For the text-containing cell, return its midpoint in [x, y] coordinate format. 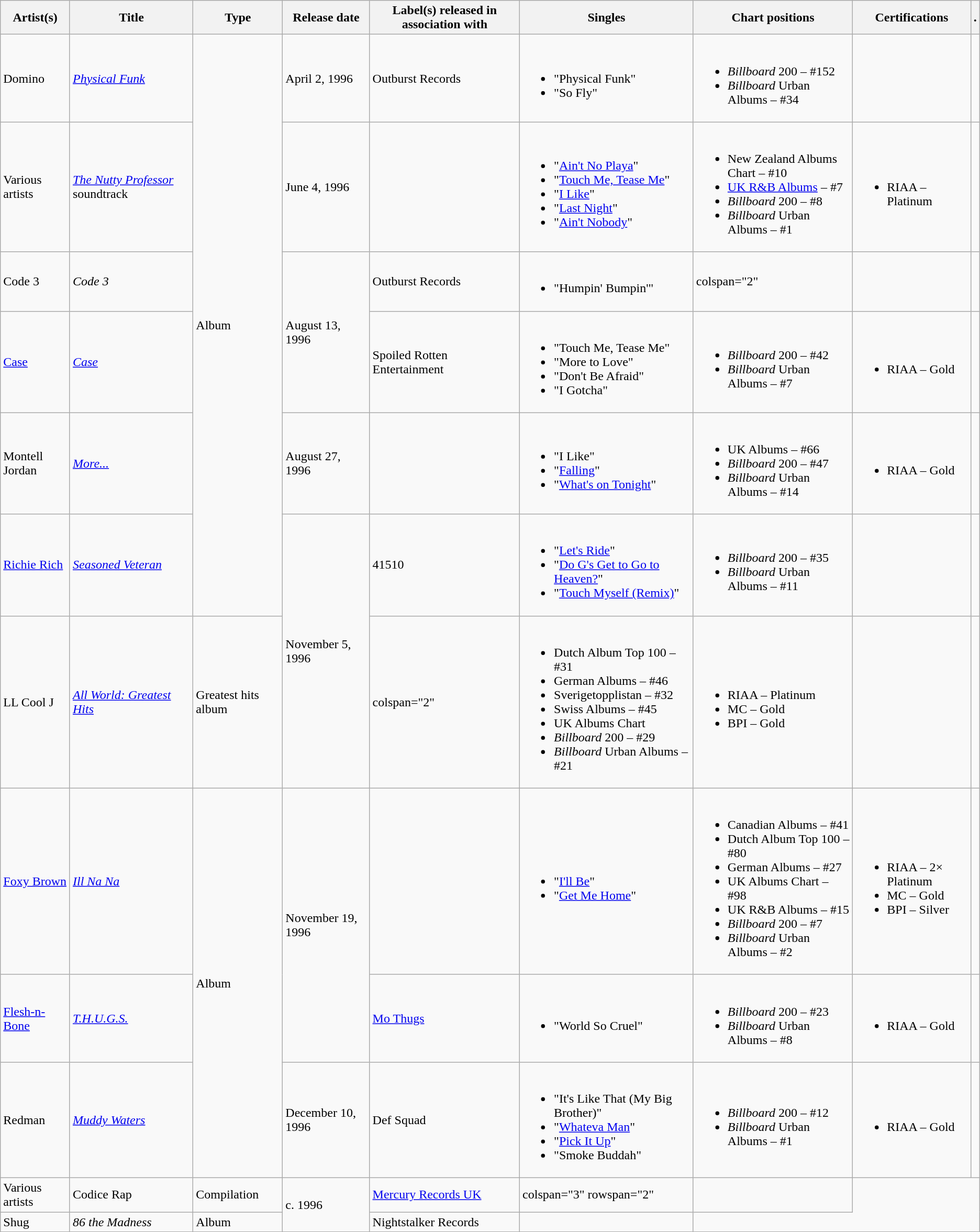
All World: Greatest Hits [131, 702]
Compilation [238, 1195]
Nightstalker Records [445, 1222]
c. 1996 [326, 1204]
Chart positions [773, 18]
Mercury Records UK [445, 1195]
More... [131, 463]
Mo Thugs [445, 1018]
Shug [36, 1222]
Release date [326, 18]
Richie Rich [36, 565]
RIAA – PlatinumMC – GoldBPI – Gold [773, 702]
August 13, 1996 [326, 332]
Label(s) released in association with [445, 18]
"I'll Be""Get Me Home" [607, 881]
Montell Jordan [36, 463]
"I Like""Falling""What's on Tonight" [607, 463]
Dutch Album Top 100 – #31German Albums – #46Sverigetopplistan – #32Swiss Albums – #45UK Albums ChartBillboard 200 – #29Billboard Urban Albums – #21 [607, 702]
"Physical Funk""So Fly" [607, 79]
Billboard 200 – #35Billboard Urban Albums – #11 [773, 565]
Certifications [912, 18]
colspan="3" rowspan="2" [607, 1195]
UK Albums – #66Billboard 200 – #47Billboard Urban Albums – #14 [773, 463]
41510 [445, 565]
Foxy Brown [36, 881]
"World So Cruel" [607, 1018]
86 the Madness [131, 1222]
Title [131, 18]
"Ain't No Playa""Touch Me, Tease Me""I Like""Last Night""Ain't Nobody" [607, 187]
August 27, 1996 [326, 463]
The Nutty Professor soundtrack [131, 187]
Domino [36, 79]
T.H.U.G.S. [131, 1018]
Singles [607, 18]
RIAA – 2× PlatinumMC – GoldBPI – Silver [912, 881]
November 19, 1996 [326, 925]
Type [238, 18]
RIAA – Platinum [912, 187]
Artist(s) [36, 18]
Codice Rap [131, 1195]
November 5, 1996 [326, 651]
. [975, 18]
Physical Funk [131, 79]
Seasoned Veteran [131, 565]
Def Squad [445, 1119]
Greatest hits album [238, 702]
"It's Like That (My Big Brother)""Whateva Man""Pick It Up""Smoke Buddah" [607, 1119]
Billboard 200 – #152Billboard Urban Albums – #34 [773, 79]
Spoiled Rotten Entertainment [445, 362]
December 10, 1996 [326, 1119]
Muddy Waters [131, 1119]
Billboard 200 – #23Billboard Urban Albums – #8 [773, 1018]
"Touch Me, Tease Me""More to Love""Don't Be Afraid""I Gotcha" [607, 362]
April 2, 1996 [326, 79]
Billboard 200 – #42Billboard Urban Albums – #7 [773, 362]
Flesh-n-Bone [36, 1018]
"Humpin' Bumpin'" [607, 282]
Billboard 200 – #12Billboard Urban Albums – #1 [773, 1119]
New Zealand Albums Chart – #10UK R&B Albums – #7Billboard 200 – #8Billboard Urban Albums – #1 [773, 187]
Redman [36, 1119]
Ill Na Na [131, 881]
LL Cool J [36, 702]
June 4, 1996 [326, 187]
"Let's Ride""Do G's Get to Go to Heaven?""Touch Myself (Remix)" [607, 565]
